Detect which cell encompasses the target text, then output its (x, y) center coordinate. 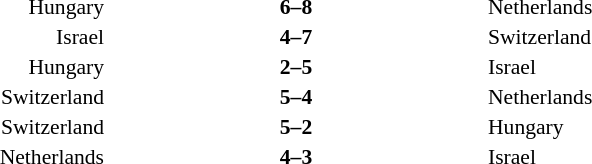
2–5 (296, 67)
5–4 (296, 97)
5–2 (296, 127)
4–7 (296, 37)
